Return the [X, Y] coordinate for the center point of the cell that contains the specified text.  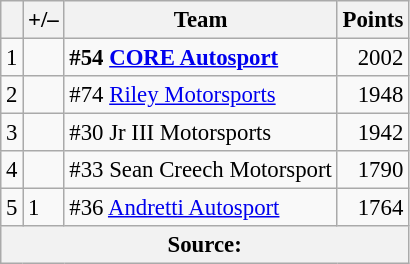
1942 [372, 133]
2 [12, 95]
5 [12, 208]
#33 Sean Creech Motorsport [200, 170]
Source: [205, 245]
#30 Jr III Motorsports [200, 133]
1790 [372, 170]
Team [200, 20]
+/– [44, 20]
#54 CORE Autosport [200, 58]
3 [12, 133]
2002 [372, 58]
4 [12, 170]
Points [372, 20]
#36 Andretti Autosport [200, 208]
1948 [372, 95]
#74 Riley Motorsports [200, 95]
1764 [372, 208]
